Determine the (X, Y) coordinate at the center of the cell enclosing the given text.  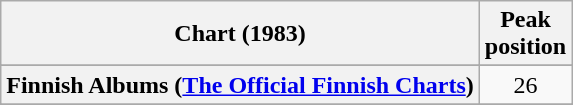
26 (525, 85)
Peak position (525, 34)
Finnish Albums (The Official Finnish Charts) (240, 85)
Chart (1983) (240, 34)
